Search for the cell housing the specified text and yield its [X, Y] center coordinate. 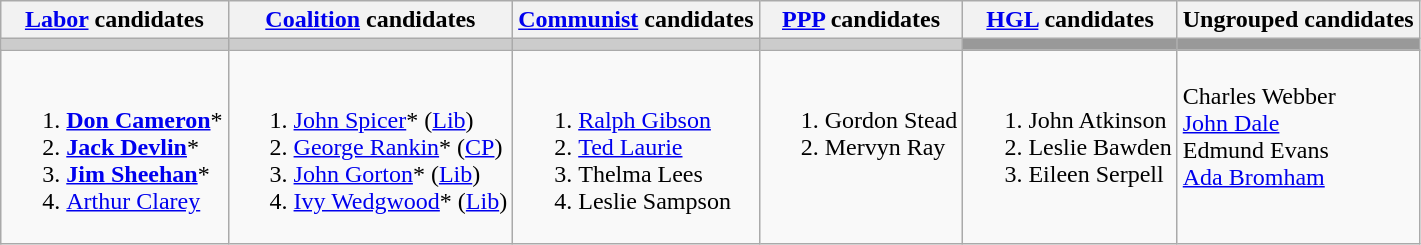
John AtkinsonLeslie BawdenEileen Serpell [1070, 147]
HGL candidates [1070, 20]
John Spicer* (Lib)George Rankin* (CP)John Gorton* (Lib)Ivy Wedgwood* (Lib) [370, 147]
Charles Webber John Dale Edmund Evans Ada Bromham [1298, 147]
Communist candidates [636, 20]
Don Cameron*Jack Devlin*Jim Sheehan*Arthur Clarey [114, 147]
Ralph GibsonTed LaurieThelma LeesLeslie Sampson [636, 147]
Labor candidates [114, 20]
PPP candidates [861, 20]
Coalition candidates [370, 20]
Gordon SteadMervyn Ray [861, 147]
Ungrouped candidates [1298, 20]
